Detect which cell encompasses the target text, then output its (x, y) center coordinate. 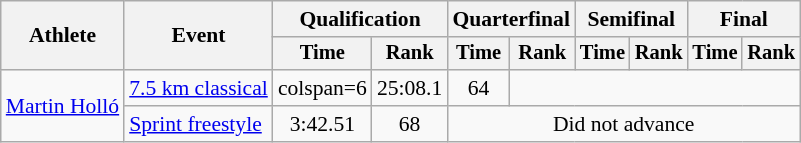
colspan=6 (322, 88)
25:08.1 (410, 88)
7.5 km classical (198, 88)
68 (410, 124)
Qualification (360, 19)
Semifinal (631, 19)
64 (478, 88)
Final (743, 19)
Martin Holló (62, 106)
Sprint freestyle (198, 124)
3:42.51 (322, 124)
Quarterfinal (511, 19)
Event (198, 36)
Did not advance (624, 124)
Athlete (62, 36)
